For the text-containing cell, return its midpoint in [X, Y] coordinate format. 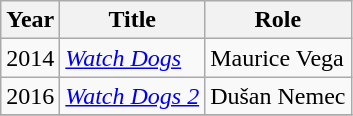
Watch Dogs 2 [132, 96]
2014 [30, 58]
2016 [30, 96]
Year [30, 20]
Title [132, 20]
Role [278, 20]
Maurice Vega [278, 58]
Watch Dogs [132, 58]
Dušan Nemec [278, 96]
